Provide the [X, Y] coordinate of the cell's center where the given text is located.  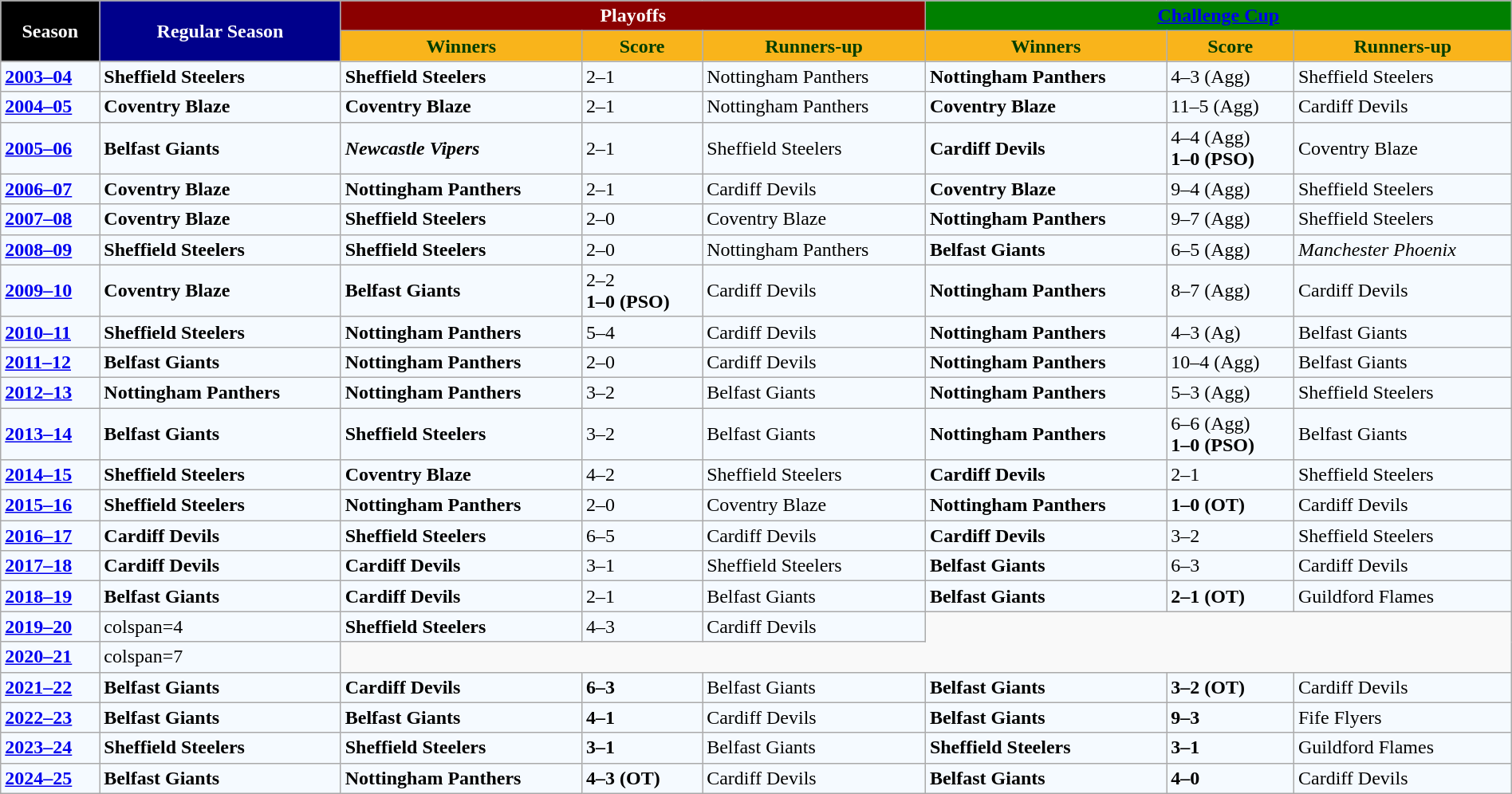
8–7 (Agg) [1230, 290]
2004–05 [50, 107]
2016–17 [50, 536]
4–3 (Agg) [1230, 77]
4–2 [643, 475]
2005–06 [50, 148]
2013–14 [50, 434]
Challenge Cup [1219, 16]
2008–09 [50, 250]
3–2 (OT) [1230, 687]
Playoffs [633, 16]
9–3 [1230, 717]
6–5 (Agg) [1230, 250]
2021–22 [50, 687]
2009–10 [50, 290]
2020–21 [50, 657]
2017–18 [50, 566]
2024–25 [50, 778]
2007–08 [50, 219]
4–1 [643, 717]
2003–04 [50, 77]
6–5 [643, 536]
11–5 (Agg) [1230, 107]
6–6 (Agg)1–0 (PSO) [1230, 434]
Season [50, 31]
2022–23 [50, 717]
1–0 (OT) [1230, 505]
colspan=4 [220, 627]
2014–15 [50, 475]
4–0 [1230, 778]
9–7 (Agg) [1230, 219]
colspan=7 [220, 657]
2023–24 [50, 748]
2006–07 [50, 189]
9–4 (Agg) [1230, 189]
2018–19 [50, 596]
10–4 (Agg) [1230, 362]
5–3 (Agg) [1230, 392]
2–1 (OT) [1230, 596]
Regular Season [220, 31]
4–3 [643, 627]
2012–13 [50, 392]
Manchester Phoenix [1402, 250]
4–3 (Ag) [1230, 332]
5–4 [643, 332]
2011–12 [50, 362]
2019–20 [50, 627]
2–2 1–0 (PSO) [643, 290]
4–3 (OT) [643, 778]
4–4 (Agg)1–0 (PSO) [1230, 148]
Newcastle Vipers [461, 148]
2010–11 [50, 332]
Fife Flyers [1402, 717]
2015–16 [50, 505]
